Extract the [X, Y] coordinate from the center of the cell holding the provided text.  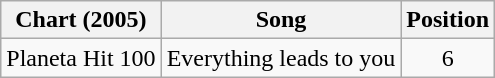
Position [448, 20]
Chart (2005) [81, 20]
Song [281, 20]
Everything leads to you [281, 58]
Planeta Hit 100 [81, 58]
6 [448, 58]
